Provide the (x, y) coordinate of the cell's center where the given text is located.  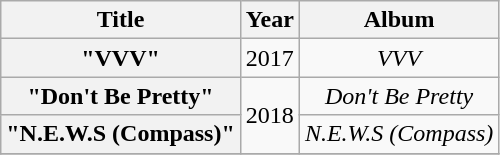
Year (270, 20)
Title (121, 20)
"Don't Be Pretty" (121, 96)
N.E.W.S (Compass) (399, 134)
"N.E.W.S (Compass)" (121, 134)
"VVV" (121, 58)
2018 (270, 115)
2017 (270, 58)
Album (399, 20)
VVV (399, 58)
Don't Be Pretty (399, 96)
